Search for the cell housing the specified text and yield its (x, y) center coordinate. 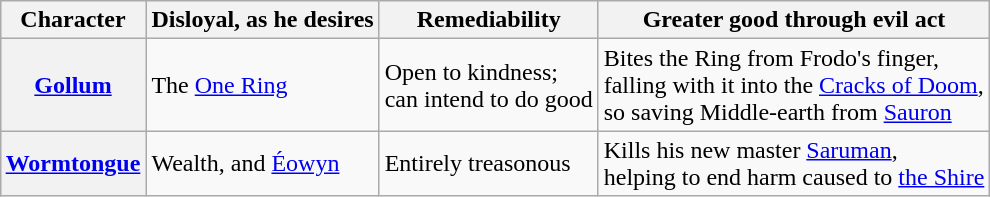
Bites the Ring from Frodo's finger,falling with it into the Cracks of Doom,so saving Middle-earth from Sauron (794, 85)
Greater good through evil act (794, 20)
Wormtongue (73, 164)
Wealth, and Éowyn (262, 164)
The One Ring (262, 85)
Character (73, 20)
Kills his new master Saruman,helping to end harm caused to the Shire (794, 164)
Open to kindness;can intend to do good (488, 85)
Gollum (73, 85)
Disloyal, as he desires (262, 20)
Remediability (488, 20)
Entirely treasonous (488, 164)
